Search for the cell housing the specified text and yield its [x, y] center coordinate. 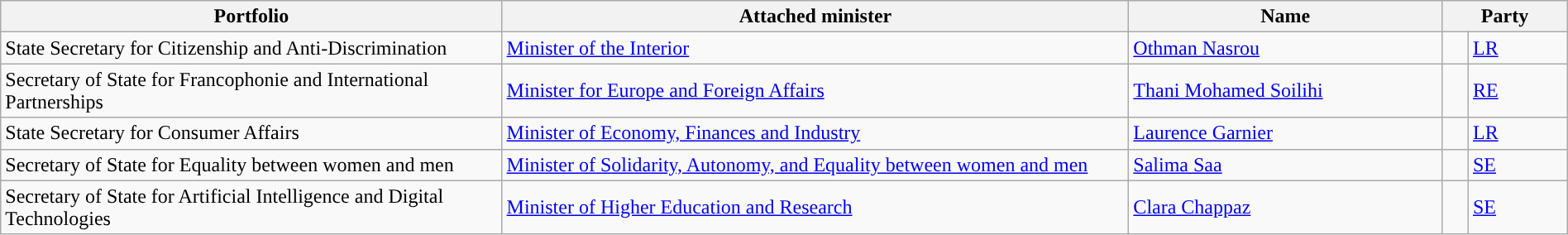
Portfolio [251, 17]
Party [1505, 17]
Name [1285, 17]
Secretary of State for Artificial Intelligence and Digital Technologies [251, 207]
Laurence Garnier [1285, 133]
Minister of Economy, Finances and Industry [815, 133]
Thani Mohamed Soilihi [1285, 91]
State Secretary for Citizenship and Anti-Discrimination [251, 48]
Minister of Higher Education and Research [815, 207]
Othman Nasrou [1285, 48]
Clara Chappaz [1285, 207]
State Secretary for Consumer Affairs [251, 133]
Minister of Solidarity, Autonomy, and Equality between women and men [815, 165]
Minister of the Interior [815, 48]
Secretary of State for Equality between women and men [251, 165]
Attached minister [815, 17]
Salima Saa [1285, 165]
Secretary of State for Francophonie and International Partnerships [251, 91]
RE [1518, 91]
Minister for Europe and Foreign Affairs [815, 91]
